Scan for the cell matching the given text and deliver its (x, y) coordinate at center. 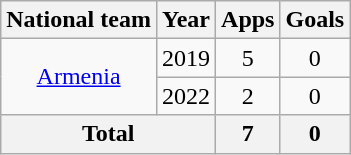
Apps (248, 20)
Year (186, 20)
Armenia (79, 77)
2022 (186, 96)
Goals (315, 20)
Total (108, 134)
National team (79, 20)
7 (248, 134)
5 (248, 58)
2 (248, 96)
2019 (186, 58)
